Provide the [X, Y] coordinate of the cell's center where the given text is located.  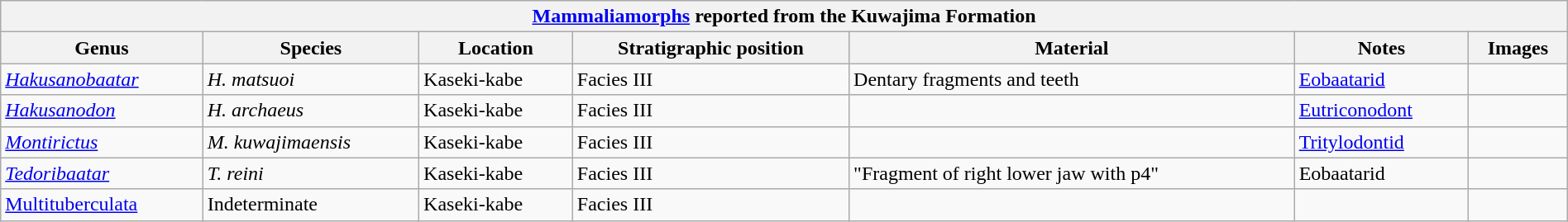
Tedoribaatar [102, 173]
Montirictus [102, 142]
Material [1072, 48]
Images [1518, 48]
Genus [102, 48]
Mammaliamorphs reported from the Kuwajima Formation [784, 17]
Indeterminate [311, 205]
Stratigraphic position [710, 48]
Multituberculata [102, 205]
Species [311, 48]
Tritylodontid [1381, 142]
H. archaeus [311, 111]
Dentary fragments and teeth [1072, 79]
Hakusanobaatar [102, 79]
Eutriconodont [1381, 111]
Location [496, 48]
Hakusanodon [102, 111]
Notes [1381, 48]
T. reini [311, 173]
M. kuwajimaensis [311, 142]
"Fragment of right lower jaw with p4" [1072, 173]
H. matsuoi [311, 79]
